Extract the (x, y) coordinate from the center of the cell holding the provided text.  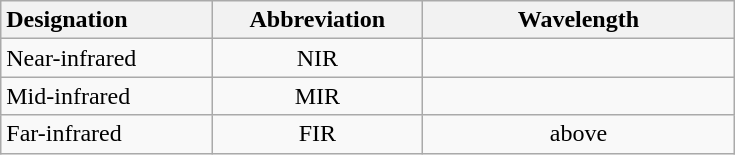
MIR (318, 96)
FIR (318, 134)
Wavelength (578, 20)
Near-infrared (106, 58)
Far-infrared (106, 134)
Abbreviation (318, 20)
Mid-infrared (106, 96)
NIR (318, 58)
Designation (106, 20)
above (578, 134)
